Determine the [x, y] coordinate at the center of the cell enclosing the given text.  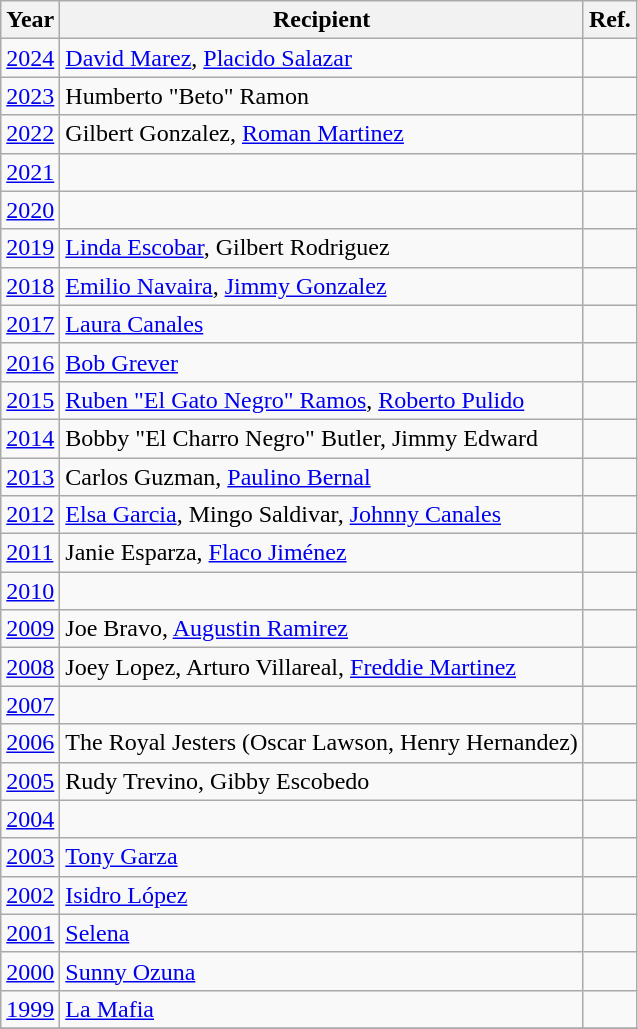
2000 [30, 971]
Janie Esparza, Flaco Jiménez [322, 553]
1999 [30, 1009]
Tony Garza [322, 857]
2018 [30, 286]
Emilio Navaira, Jimmy Gonzalez [322, 286]
2008 [30, 667]
Joe Bravo, Augustin Ramirez [322, 629]
Laura Canales [322, 324]
2014 [30, 438]
2010 [30, 591]
2012 [30, 515]
2003 [30, 857]
2004 [30, 819]
2005 [30, 781]
Year [30, 20]
Sunny Ozuna [322, 971]
2021 [30, 172]
Ref. [610, 20]
Rudy Trevino, Gibby Escobedo [322, 781]
Recipient [322, 20]
2020 [30, 210]
Gilbert Gonzalez, Roman Martinez [322, 134]
Bobby "El Charro Negro" Butler, Jimmy Edward [322, 438]
2011 [30, 553]
Ruben "El Gato Negro" Ramos, Roberto Pulido [322, 400]
Joey Lopez, Arturo Villareal, Freddie Martinez [322, 667]
David Marez, Placido Salazar [322, 58]
2017 [30, 324]
Selena [322, 933]
Carlos Guzman, Paulino Bernal [322, 477]
2007 [30, 705]
Elsa Garcia, Mingo Saldivar, Johnny Canales [322, 515]
La Mafia [322, 1009]
2002 [30, 895]
2013 [30, 477]
2019 [30, 248]
Isidro López [322, 895]
Humberto "Beto" Ramon [322, 96]
2022 [30, 134]
Linda Escobar, Gilbert Rodriguez [322, 248]
2016 [30, 362]
2024 [30, 58]
The Royal Jesters (Oscar Lawson, Henry Hernandez) [322, 743]
Bob Grever [322, 362]
2006 [30, 743]
2009 [30, 629]
2001 [30, 933]
2015 [30, 400]
2023 [30, 96]
